For the text-containing cell, return its midpoint in [x, y] coordinate format. 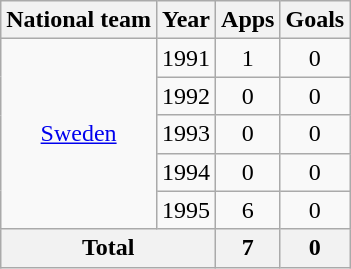
1994 [186, 172]
1991 [186, 58]
6 [248, 210]
Total [108, 248]
Year [186, 20]
7 [248, 248]
National team [79, 20]
1993 [186, 134]
Goals [315, 20]
Sweden [79, 134]
Apps [248, 20]
1 [248, 58]
1992 [186, 96]
1995 [186, 210]
